Scan for the cell matching the given text and deliver its (X, Y) coordinate at center. 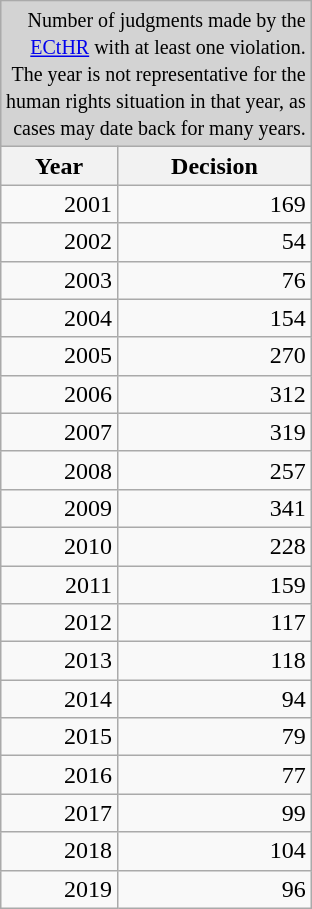
2001 (60, 204)
117 (215, 623)
270 (215, 356)
2003 (60, 280)
2014 (60, 699)
2005 (60, 356)
159 (215, 585)
2019 (60, 889)
2009 (60, 508)
2018 (60, 851)
341 (215, 508)
312 (215, 394)
77 (215, 775)
Year (60, 166)
2017 (60, 813)
257 (215, 470)
54 (215, 242)
Decision (215, 166)
104 (215, 851)
169 (215, 204)
2010 (60, 546)
154 (215, 318)
99 (215, 813)
2008 (60, 470)
76 (215, 280)
2004 (60, 318)
79 (215, 737)
2012 (60, 623)
2013 (60, 661)
2016 (60, 775)
2011 (60, 585)
228 (215, 546)
2002 (60, 242)
2015 (60, 737)
94 (215, 699)
2006 (60, 394)
118 (215, 661)
2007 (60, 432)
96 (215, 889)
319 (215, 432)
